Search for the cell housing the specified text and yield its [X, Y] center coordinate. 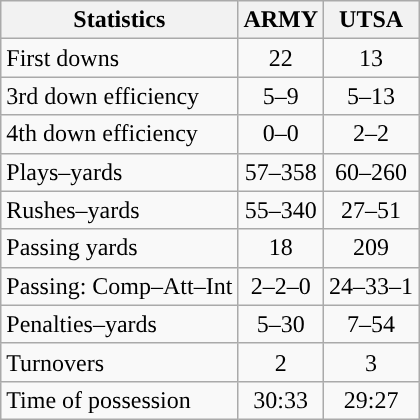
13 [372, 58]
Statistics [120, 20]
30:33 [281, 400]
Plays–yards [120, 172]
UTSA [372, 20]
First downs [120, 58]
24–33–1 [372, 286]
3 [372, 362]
4th down efficiency [120, 134]
3rd down efficiency [120, 96]
22 [281, 58]
27–51 [372, 210]
5–9 [281, 96]
ARMY [281, 20]
2–2 [372, 134]
Passing yards [120, 248]
2–2–0 [281, 286]
5–30 [281, 324]
55–340 [281, 210]
29:27 [372, 400]
2 [281, 362]
Passing: Comp–Att–Int [120, 286]
Time of possession [120, 400]
5–13 [372, 96]
Rushes–yards [120, 210]
57–358 [281, 172]
7–54 [372, 324]
0–0 [281, 134]
Turnovers [120, 362]
18 [281, 248]
209 [372, 248]
Penalties–yards [120, 324]
60–260 [372, 172]
